Extract the [x, y] coordinate from the center of the cell holding the provided text.  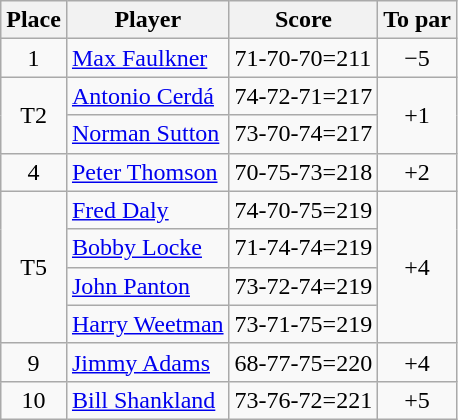
T5 [34, 267]
+5 [418, 400]
68-77-75=220 [304, 362]
70-75-73=218 [304, 172]
John Panton [148, 286]
Harry Weetman [148, 324]
Bill Shankland [148, 400]
Place [34, 20]
73-76-72=221 [304, 400]
Peter Thomson [148, 172]
9 [34, 362]
10 [34, 400]
71-74-74=219 [304, 248]
Max Faulkner [148, 58]
T2 [34, 115]
74-72-71=217 [304, 96]
73-70-74=217 [304, 134]
74-70-75=219 [304, 210]
73-72-74=219 [304, 286]
1 [34, 58]
Fred Daly [148, 210]
+1 [418, 115]
Bobby Locke [148, 248]
Norman Sutton [148, 134]
Score [304, 20]
73-71-75=219 [304, 324]
Jimmy Adams [148, 362]
Player [148, 20]
+2 [418, 172]
71-70-70=211 [304, 58]
4 [34, 172]
−5 [418, 58]
Antonio Cerdá [148, 96]
To par [418, 20]
